Capture the cell that displays the provided text and extract its [X, Y] central coordinate. 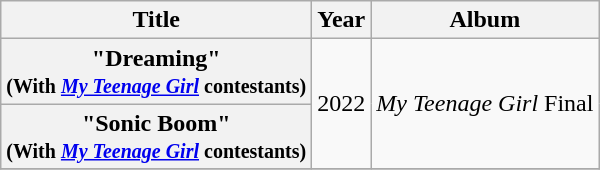
"Dreaming"(With My Teenage Girl contestants) [156, 72]
2022 [342, 104]
Title [156, 20]
Album [485, 20]
"Sonic Boom"(With My Teenage Girl contestants) [156, 136]
Year [342, 20]
My Teenage Girl Final [485, 104]
